Output the (x, y) coordinate of the center of the cell containing the given text.  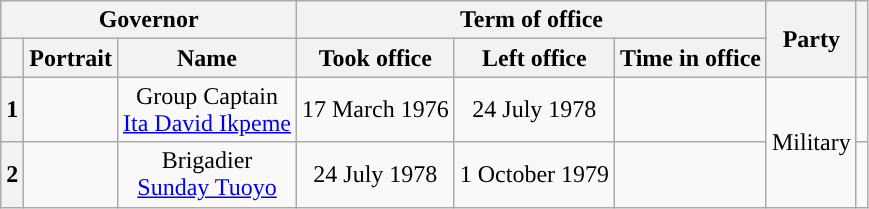
Military (811, 142)
1 (12, 110)
1 October 1979 (534, 174)
Term of office (531, 20)
Portrait (71, 58)
Governor (149, 20)
BrigadierSunday Tuoyo (206, 174)
Name (206, 58)
Time in office (691, 58)
Party (811, 39)
17 March 1976 (375, 110)
Took office (375, 58)
2 (12, 174)
Group CaptainIta David Ikpeme (206, 110)
Left office (534, 58)
